Extract the (X, Y) coordinate from the center of the cell holding the provided text.  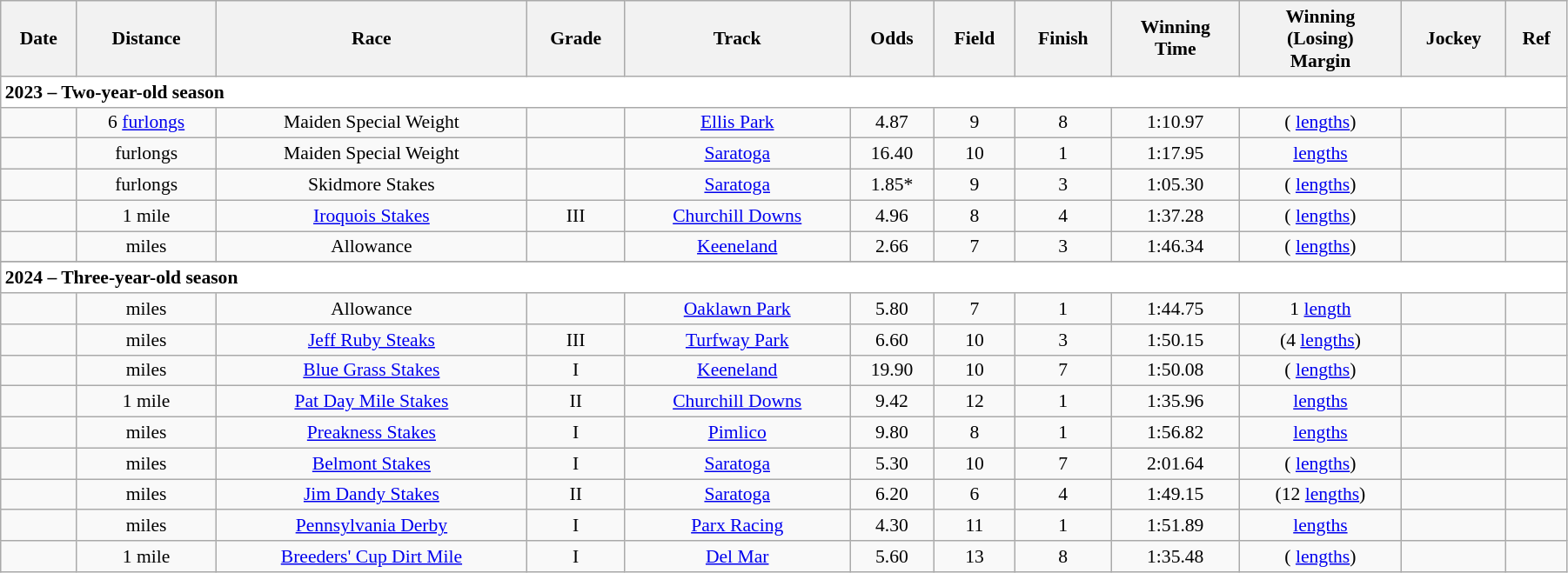
12 (975, 402)
Ellis Park (738, 123)
Iroquois Stakes (371, 216)
1:05.30 (1175, 185)
Field (975, 38)
19.90 (891, 370)
13 (975, 556)
1:17.95 (1175, 154)
Ref (1537, 38)
Pat Day Mile Stakes (371, 402)
4.96 (891, 216)
11 (975, 526)
1:35.48 (1175, 556)
Blue Grass Stakes (371, 370)
2023 – Two-year-old season (784, 92)
Odds (891, 38)
4.87 (891, 123)
Del Mar (738, 556)
2.66 (891, 247)
4.30 (891, 526)
2:01.64 (1175, 463)
6 (975, 495)
1 length (1320, 309)
9.80 (891, 433)
Jim Dandy Stakes (371, 495)
Parx Racing (738, 526)
9.42 (891, 402)
Winning(Losing)Margin (1320, 38)
Race (371, 38)
1:50.08 (1175, 370)
1:49.15 (1175, 495)
Date (38, 38)
WinningTime (1175, 38)
Grade (576, 38)
6.60 (891, 340)
Finish (1063, 38)
5.80 (891, 309)
1:37.28 (1175, 216)
5.60 (891, 556)
Skidmore Stakes (371, 185)
1:51.89 (1175, 526)
Breeders' Cup Dirt Mile (371, 556)
(4 lengths) (1320, 340)
6.20 (891, 495)
Jockey (1453, 38)
1:35.96 (1175, 402)
Pimlico (738, 433)
6 furlongs (146, 123)
Belmont Stakes (371, 463)
Oaklawn Park (738, 309)
Jeff Ruby Steaks (371, 340)
Turfway Park (738, 340)
1:50.15 (1175, 340)
2024 – Three-year-old season (784, 278)
Track (738, 38)
Distance (146, 38)
1:46.34 (1175, 247)
(12 lengths) (1320, 495)
16.40 (891, 154)
1.85* (891, 185)
1:10.97 (1175, 123)
5.30 (891, 463)
Pennsylvania Derby (371, 526)
1:56.82 (1175, 433)
Preakness Stakes (371, 433)
1:44.75 (1175, 309)
